Output the (X, Y) coordinate of the center of the cell containing the given text.  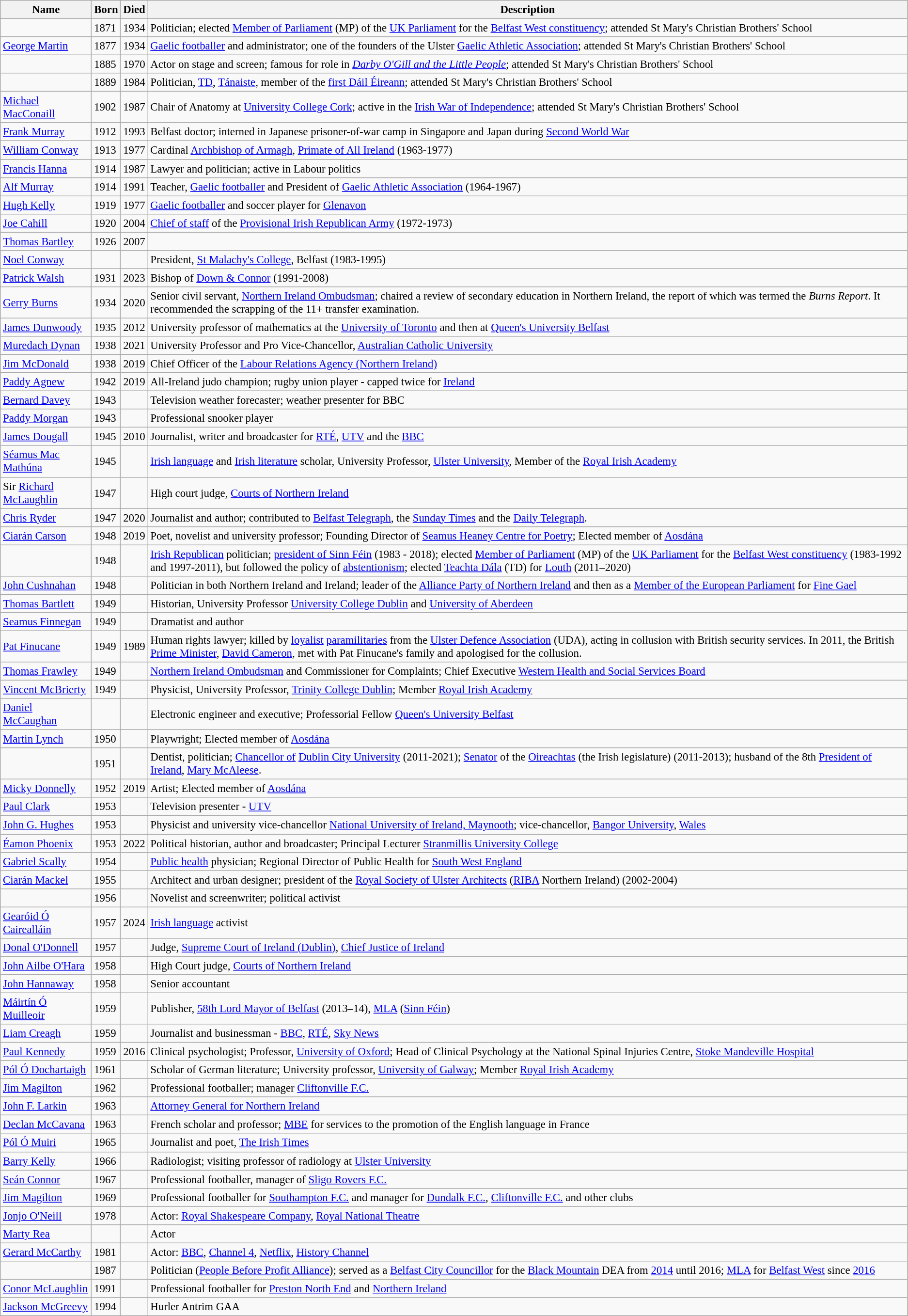
Historian, University Professor University College Dublin and University of Aberdeen (527, 603)
Pat Finucane (46, 647)
Barry Kelly (46, 1161)
1889 (106, 82)
1955 (106, 880)
Publisher, 58th Lord Mayor of Belfast (2013–14), MLA (Sinn Féin) (527, 1008)
Lawyer and politician; active in Labour politics (527, 169)
Martin Lynch (46, 739)
Clinical psychologist; Professor, University of Oxford; Head of Clinical Psychology at the National Spinal Injuries Centre, Stoke Mandeville Hospital (527, 1052)
1984 (134, 82)
Electronic engineer and executive; Professorial Fellow Queen's University Belfast (527, 714)
1950 (106, 739)
Journalist and businessman - BBC, RTÉ, Sky News (527, 1033)
Pól Ó Dochartaigh (46, 1070)
1969 (106, 1197)
Marty Rea (46, 1234)
Bernard Davey (46, 400)
1877 (106, 46)
Politician, TD, Tánaiste, member of the first Dáil Éireann; attended St Mary's Christian Brothers' School (527, 82)
Television presenter - UTV (527, 807)
Radiologist; visiting professor of radiology at Ulster University (527, 1161)
Ciarán Carson (46, 536)
Éamon Phoenix (46, 843)
Professional footballer; manager Cliftonville F.C. (527, 1088)
Died (134, 10)
Jim McDonald (46, 364)
Actor (527, 1234)
All-Ireland judo champion; rugby union player - capped twice for Ireland (527, 382)
1912 (106, 132)
Actor: Royal Shakespeare Company, Royal National Theatre (527, 1216)
Gerard McCarthy (46, 1252)
Journalist, writer and broadcaster for RTÉ, UTV and the BBC (527, 437)
Ciarán Mackel (46, 880)
Séamus Mac Mathúna (46, 461)
High court judge, Courts of Northern Ireland (527, 492)
2024 (134, 923)
Paul Kennedy (46, 1052)
University professor of mathematics at the University of Toronto and then at Queen's University Belfast (527, 327)
Vincent McBrierty (46, 690)
Teacher, Gaelic footballer and President of Gaelic Athletic Association (1964-1967) (527, 187)
Journalist and poet, The Irish Times (527, 1143)
1956 (106, 898)
2012 (134, 327)
Frank Murray (46, 132)
Donal O'Donnell (46, 948)
Michael MacConaill (46, 108)
Joe Cahill (46, 223)
Professional footballer for Preston North End and Northern Ireland (527, 1288)
Dramatist and author (527, 622)
Scholar of German literature; University professor, University of Galway; Member Royal Irish Academy (527, 1070)
Professional footballer, manager of Sligo Rovers F.C. (527, 1179)
Irish language activist (527, 923)
President, St Malachy's College, Belfast (1983-1995) (527, 260)
Thomas Frawley (46, 671)
Artist; Elected member of Aosdána (527, 789)
1913 (106, 150)
Gaelic footballer and administrator; one of the founders of the Ulster Gaelic Athletic Association; attended St Mary's Christian Brothers' School (527, 46)
John Hannaway (46, 984)
Chair of Anatomy at University College Cork; active in the Irish War of Independence; attended St Mary's Christian Brothers' School (527, 108)
High Court judge, Courts of Northern Ireland (527, 966)
Poet, novelist and university professor; Founding Director of Seamus Heaney Centre for Poetry; Elected member of Aosdána (527, 536)
1961 (106, 1070)
Paddy Morgan (46, 418)
Novelist and screenwriter; political activist (527, 898)
Francis Hanna (46, 169)
University Professor and Pro Vice-Chancellor, Australian Catholic University (527, 346)
Conor McLaughlin (46, 1288)
Hugh Kelly (46, 205)
Judge, Supreme Court of Ireland (Dublin), Chief Justice of Ireland (527, 948)
Sir Richard McLaughlin (46, 492)
1919 (106, 205)
1967 (106, 1179)
1931 (106, 278)
Hurler Antrim GAA (527, 1307)
2023 (134, 278)
Paddy Agnew (46, 382)
John Cushnahan (46, 586)
Patrick Walsh (46, 278)
1935 (106, 327)
Actor on stage and screen; famous for role in Darby O'Gill and the Little People; attended St Mary's Christian Brothers' School (527, 64)
1978 (106, 1216)
Thomas Bartlett (46, 603)
Cardinal Archbishop of Armagh, Primate of All Ireland (1963-1977) (527, 150)
1951 (106, 764)
Gabriel Scally (46, 861)
Gaelic footballer and soccer player for Glenavon (527, 205)
James Dunwoody (46, 327)
Attorney General for Northern Ireland (527, 1106)
2016 (134, 1052)
Declan McCavana (46, 1125)
Public health physician; Regional Director of Public Health for South West England (527, 861)
2022 (134, 843)
1954 (106, 861)
Chief Officer of the Labour Relations Agency (Northern Ireland) (527, 364)
Actor: BBC, Channel 4, Netflix, History Channel (527, 1252)
1920 (106, 223)
Name (46, 10)
Chris Ryder (46, 518)
George Martin (46, 46)
Gearóid Ó Cairealláin (46, 923)
1970 (134, 64)
1962 (106, 1088)
2004 (134, 223)
James Dougall (46, 437)
John G. Hughes (46, 825)
Liam Creagh (46, 1033)
Architect and urban designer; president of the Royal Society of Ulster Architects (RIBA Northern Ireland) (2002-2004) (527, 880)
Micky Donnelly (46, 789)
William Conway (46, 150)
Description (527, 10)
1926 (106, 241)
Alf Murray (46, 187)
1902 (106, 108)
1952 (106, 789)
Chief of staff of the Provisional Irish Republican Army (1972-1973) (527, 223)
Political historian, author and broadcaster; Principal Lecturer Stranmillis University College (527, 843)
John F. Larkin (46, 1106)
2021 (134, 346)
Seamus Finnegan (46, 622)
Gerry Burns (46, 302)
Senior accountant (527, 984)
1885 (106, 64)
Máirtín Ó Muilleoir (46, 1008)
Pól Ó Muiri (46, 1143)
Professional footballer for Southampton F.C. and manager for Dundalk F.C., Cliftonville F.C. and other clubs (527, 1197)
1966 (106, 1161)
Physicist, University Professor, Trinity College Dublin; Member Royal Irish Academy (527, 690)
Irish language and Irish literature scholar, University Professor, Ulster University, Member of the Royal Irish Academy (527, 461)
Paul Clark (46, 807)
Born (106, 10)
Muredach Dynan (46, 346)
1942 (106, 382)
Seán Connor (46, 1179)
Thomas Bartley (46, 241)
Northern Ireland Ombudsman and Commissioner for Complaints; Chief Executive Western Health and Social Services Board (527, 671)
Playwright; Elected member of Aosdána (527, 739)
Jonjo O'Neill (46, 1216)
1993 (134, 132)
Journalist and author; contributed to Belfast Telegraph, the Sunday Times and the Daily Telegraph. (527, 518)
1989 (134, 647)
Physicist and university vice-chancellor National University of Ireland, Maynooth; vice-chancellor, Bangor University, Wales (527, 825)
2010 (134, 437)
John Ailbe O'Hara (46, 966)
Politician; elected Member of Parliament (MP) of the UK Parliament for the Belfast West constituency; attended St Mary's Christian Brothers' School (527, 28)
Daniel McCaughan (46, 714)
Television weather forecaster; weather presenter for BBC (527, 400)
Professional snooker player (527, 418)
2007 (134, 241)
1871 (106, 28)
Bishop of Down & Connor (1991-2008) (527, 278)
1965 (106, 1143)
1981 (106, 1252)
Belfast doctor; interned in Japanese prisoner-of-war camp in Singapore and Japan during Second World War (527, 132)
French scholar and professor; MBE for services to the promotion of the English language in France (527, 1125)
Jackson McGreevy (46, 1307)
1994 (106, 1307)
Noel Conway (46, 260)
